Find where the given text appears and provide that cell's center as (X, Y) coordinate. 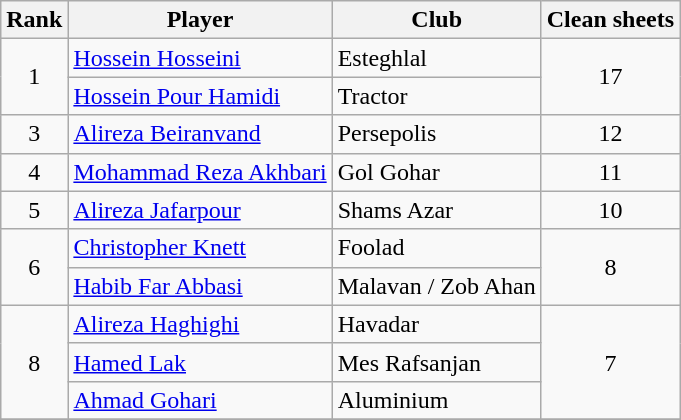
Ahmad Gohari (200, 400)
Shams Azar (436, 210)
Hossein Hosseini (200, 58)
3 (34, 134)
Foolad (436, 248)
Malavan / Zob Ahan (436, 286)
6 (34, 267)
Havadar (436, 324)
17 (610, 77)
10 (610, 210)
Alireza Beiranvand (200, 134)
4 (34, 172)
Aluminium (436, 400)
Club (436, 20)
11 (610, 172)
Rank (34, 20)
Mes Rafsanjan (436, 362)
5 (34, 210)
1 (34, 77)
12 (610, 134)
Alireza Jafarpour (200, 210)
Hamed Lak (200, 362)
Christopher Knett (200, 248)
Tractor (436, 96)
Player (200, 20)
Mohammad Reza Akhbari (200, 172)
Hossein Pour Hamidi (200, 96)
Clean sheets (610, 20)
Gol Gohar (436, 172)
Habib Far Abbasi (200, 286)
Alireza Haghighi (200, 324)
Esteghlal (436, 58)
7 (610, 362)
Persepolis (436, 134)
